Determine the [x, y] coordinate at the center of the cell enclosing the given text.  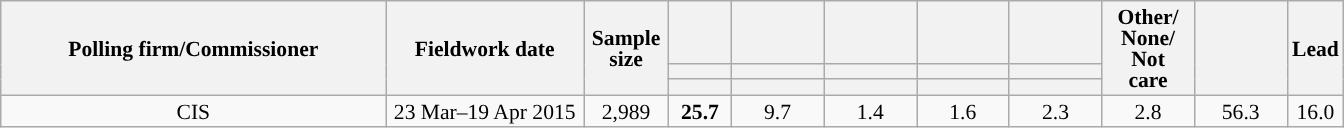
1.6 [962, 110]
9.7 [778, 110]
23 Mar–19 Apr 2015 [485, 110]
Fieldwork date [485, 48]
Lead [1316, 48]
16.0 [1316, 110]
56.3 [1240, 110]
2,989 [626, 110]
Sample size [626, 48]
2.8 [1148, 110]
2.3 [1056, 110]
Polling firm/Commissioner [194, 48]
CIS [194, 110]
1.4 [870, 110]
25.7 [700, 110]
Other/None/Notcare [1148, 48]
